Output the (X, Y) coordinate of the center of the cell containing the given text.  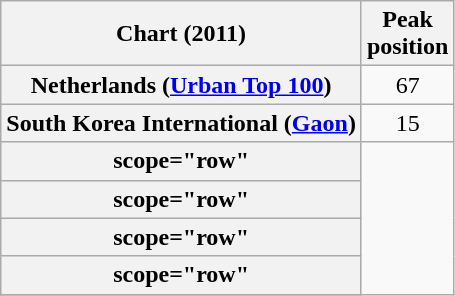
Peakposition (407, 34)
15 (407, 123)
67 (407, 85)
Netherlands (Urban Top 100) (182, 85)
Chart (2011) (182, 34)
South Korea International (Gaon) (182, 123)
